Provide the [X, Y] coordinate of the cell's center where the given text is located.  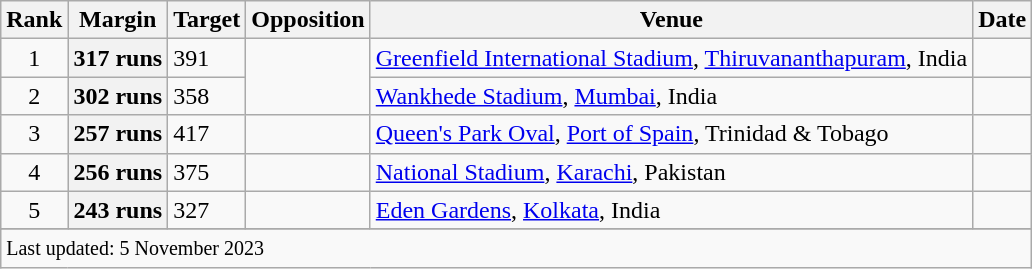
375 [207, 172]
317 runs [118, 58]
243 runs [118, 210]
Margin [118, 20]
302 runs [118, 96]
2 [34, 96]
Target [207, 20]
1 [34, 58]
National Stadium, Karachi, Pakistan [671, 172]
391 [207, 58]
327 [207, 210]
Venue [671, 20]
417 [207, 134]
5 [34, 210]
4 [34, 172]
Date [1002, 20]
Greenfield International Stadium, Thiruvananthapuram, India [671, 58]
3 [34, 134]
Opposition [308, 20]
Wankhede Stadium, Mumbai, India [671, 96]
Rank [34, 20]
256 runs [118, 172]
257 runs [118, 134]
Last updated: 5 November 2023 [516, 248]
358 [207, 96]
Eden Gardens, Kolkata, India [671, 210]
Queen's Park Oval, Port of Spain, Trinidad & Tobago [671, 134]
